Find where the given text appears and provide that cell's center as (x, y) coordinate. 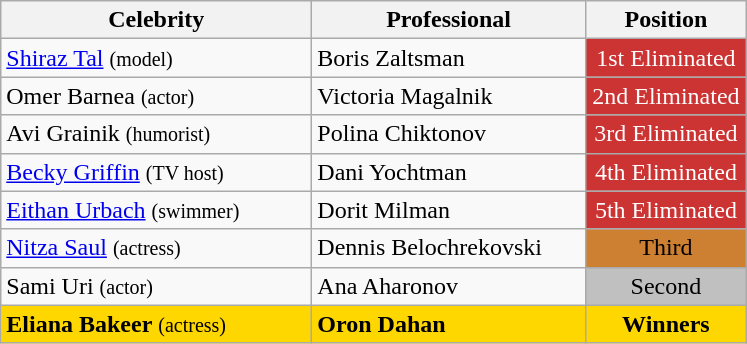
Shiraz Tal (model) (156, 58)
5th Eliminated (666, 210)
Professional (449, 20)
Dennis Belochrekovski (449, 248)
Position (666, 20)
1st Eliminated (666, 58)
Celebrity (156, 20)
Eliana Bakeer (actress) (156, 324)
Oron Dahan (449, 324)
Dorit Milman (449, 210)
Omer Barnea (actor) (156, 96)
3rd Eliminated (666, 134)
2nd Eliminated (666, 96)
Ana Aharonov (449, 286)
4th Eliminated (666, 172)
Boris Zaltsman (449, 58)
Third (666, 248)
Winners (666, 324)
Eithan Urbach (swimmer) (156, 210)
Victoria Magalnik (449, 96)
Sami Uri (actor) (156, 286)
Polina Chiktonov (449, 134)
Avi Grainik (humorist) (156, 134)
Becky Griffin (TV host) (156, 172)
Dani Yochtman (449, 172)
Nitza Saul (actress) (156, 248)
Second (666, 286)
